Detect which cell encompasses the target text, then output its [X, Y] center coordinate. 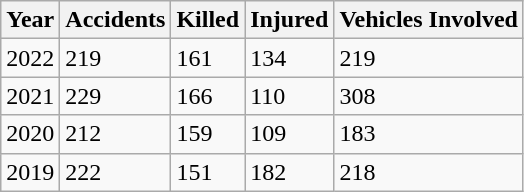
2019 [30, 172]
182 [290, 172]
183 [429, 134]
212 [116, 134]
218 [429, 172]
Injured [290, 20]
Vehicles Involved [429, 20]
222 [116, 172]
161 [208, 58]
109 [290, 134]
2022 [30, 58]
110 [290, 96]
Accidents [116, 20]
Year [30, 20]
2020 [30, 134]
2021 [30, 96]
308 [429, 96]
151 [208, 172]
166 [208, 96]
229 [116, 96]
159 [208, 134]
Killed [208, 20]
134 [290, 58]
